Scan for the cell matching the given text and deliver its (x, y) coordinate at center. 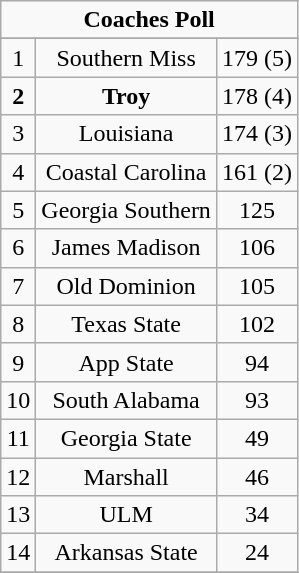
Georgia Southern (126, 210)
Texas State (126, 324)
Louisiana (126, 134)
94 (256, 362)
Old Dominion (126, 286)
9 (18, 362)
24 (256, 553)
161 (2) (256, 172)
Marshall (126, 477)
App State (126, 362)
ULM (126, 515)
11 (18, 438)
102 (256, 324)
93 (256, 400)
12 (18, 477)
178 (4) (256, 96)
James Madison (126, 248)
4 (18, 172)
125 (256, 210)
34 (256, 515)
2 (18, 96)
Southern Miss (126, 58)
49 (256, 438)
1 (18, 58)
10 (18, 400)
5 (18, 210)
8 (18, 324)
South Alabama (126, 400)
46 (256, 477)
106 (256, 248)
3 (18, 134)
13 (18, 515)
174 (3) (256, 134)
7 (18, 286)
105 (256, 286)
Arkansas State (126, 553)
Coaches Poll (150, 20)
Troy (126, 96)
Georgia State (126, 438)
14 (18, 553)
179 (5) (256, 58)
Coastal Carolina (126, 172)
6 (18, 248)
